For the text-containing cell, return its midpoint in [x, y] coordinate format. 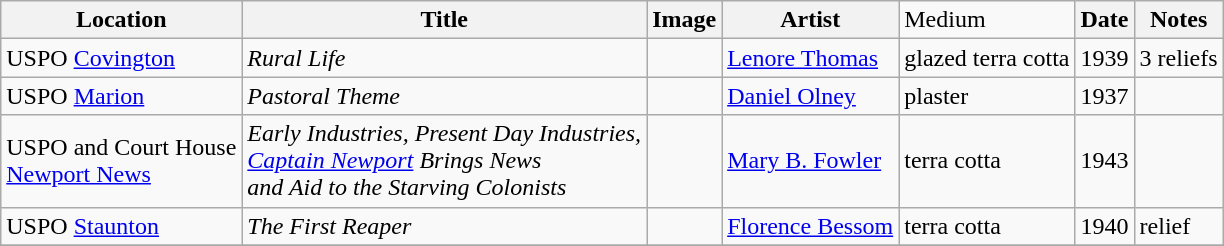
Florence Bessom [810, 226]
3 reliefs [1178, 58]
glazed terra cotta [987, 58]
Mary B. Fowler [810, 161]
Early Industries, Present Day Industries,Captain Newport Brings Newsand Aid to the Starving Colonists [444, 161]
Daniel Olney [810, 96]
Rural Life [444, 58]
Title [444, 20]
1940 [1104, 226]
USPO Staunton [122, 226]
1939 [1104, 58]
Image [684, 20]
Medium [987, 20]
plaster [987, 96]
USPO Marion [122, 96]
USPO and Court HouseNewport News [122, 161]
Pastoral Theme [444, 96]
1943 [1104, 161]
relief [1178, 226]
Lenore Thomas [810, 58]
USPO Covington [122, 58]
Date [1104, 20]
Notes [1178, 20]
Location [122, 20]
1937 [1104, 96]
The First Reaper [444, 226]
Artist [810, 20]
